Detect which cell encompasses the target text, then output its [X, Y] center coordinate. 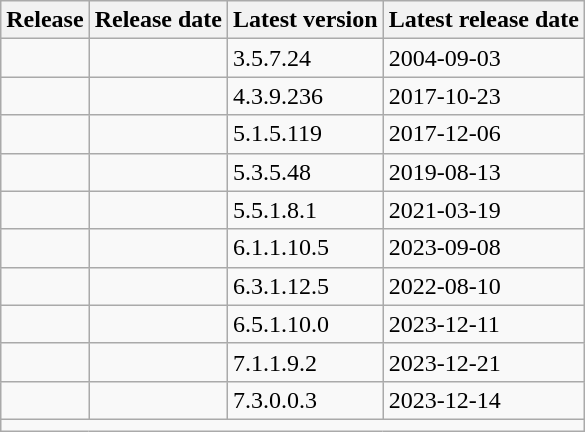
7.1.1.9.2 [305, 362]
2019-08-13 [484, 172]
2023-09-08 [484, 248]
2021-03-19 [484, 210]
Latest version [305, 20]
2023-12-21 [484, 362]
Release [45, 20]
2023-12-11 [484, 324]
5.1.5.119 [305, 134]
3.5.7.24 [305, 58]
2017-12-06 [484, 134]
2023-12-14 [484, 400]
2022-08-10 [484, 286]
2004-09-03 [484, 58]
6.1.1.10.5 [305, 248]
5.5.1.8.1 [305, 210]
Latest release date [484, 20]
6.3.1.12.5 [305, 286]
2017-10-23 [484, 96]
6.5.1.10.0 [305, 324]
Release date [158, 20]
7.3.0.0.3 [305, 400]
4.3.9.236 [305, 96]
5.3.5.48 [305, 172]
